Extract the (X, Y) coordinate from the center of the cell holding the provided text.  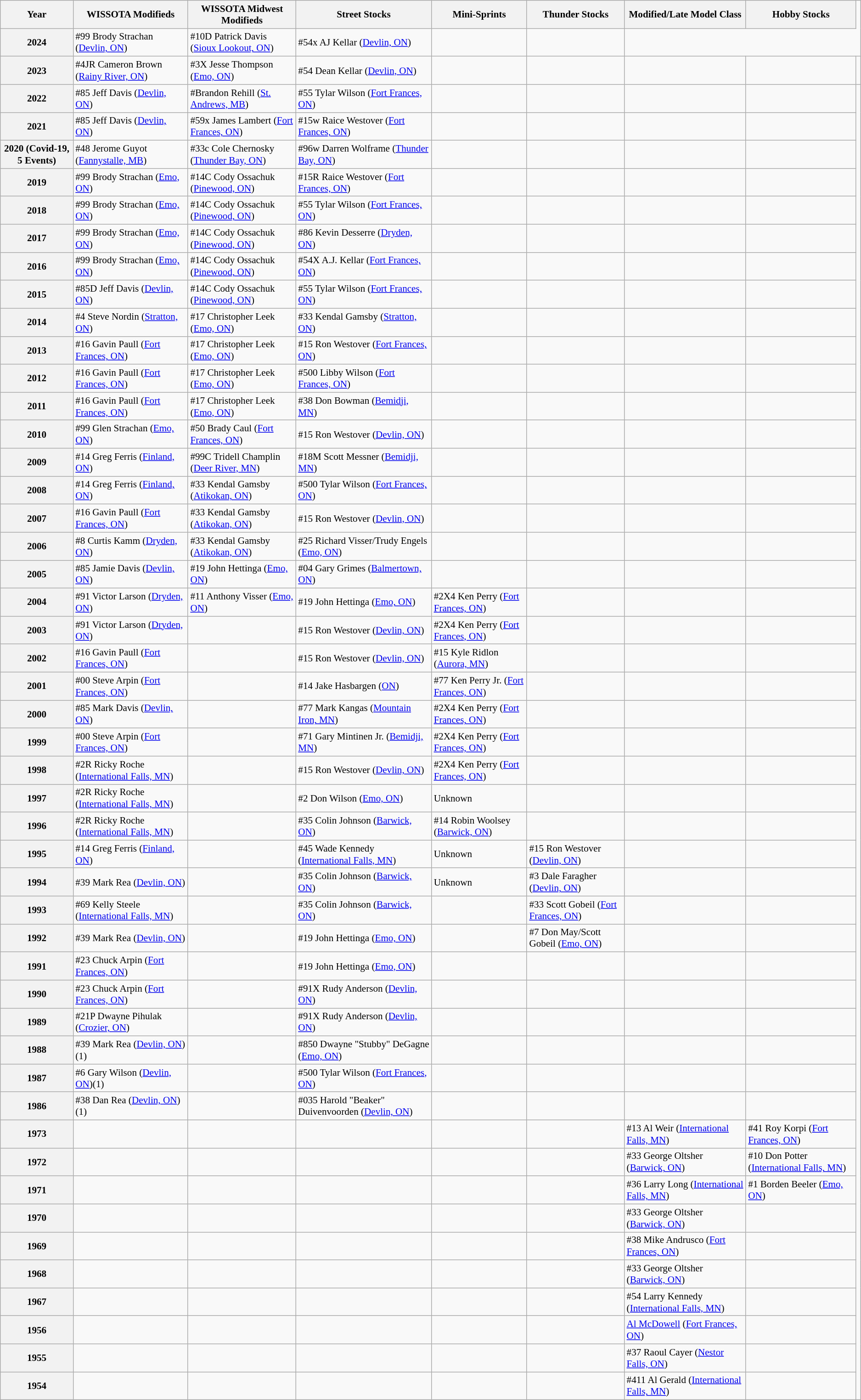
#38 Mike Andrusco (Fort Frances, ON) (685, 1246)
2010 (37, 435)
#36 Larry Long (International Falls, MN) (685, 1190)
#21P Dwayne Pihulak (Crozier, ON) (130, 1022)
2022 (37, 98)
#48 Jerome Guyot (Fannystalle, MB) (130, 154)
1969 (37, 1246)
2006 (37, 547)
1991 (37, 966)
2024 (37, 42)
#54 Larry Kennedy (International Falls, MN) (685, 1302)
#99C Tridell Champlin (Deer River, MN) (242, 462)
#035 Harold "Beaker" Duivenvoorden (Devlin, ON) (364, 1106)
#3X Jesse Thompson (Emo, ON) (242, 71)
1972 (37, 1162)
1954 (37, 1386)
Thunder Stocks (575, 15)
2011 (37, 406)
Al McDowell (Fort Frances, ON) (685, 1330)
#18M Scott Messner (Bemidji, MN) (364, 462)
#86 Kevin Desserre (Dryden, ON) (364, 238)
#77 Mark Kangas (Mountain Iron, MN) (364, 714)
#850 Dwayne "Stubby" DeGagne (Emo, ON) (364, 1050)
#25 Richard Visser/Trudy Engels (Emo, ON) (364, 547)
#4 Steve Nordin (Stratton, ON) (130, 322)
2007 (37, 518)
1986 (37, 1106)
1993 (37, 910)
#69 Kelly Steele (International Falls, MN) (130, 910)
Year (37, 15)
2019 (37, 182)
#37 Raoul Cayer (Nestor Falls, ON) (685, 1358)
#96w Darren Wolframe (Thunder Bay, ON) (364, 154)
2008 (37, 491)
#54X A.J. Kellar (Fort Frances, ON) (364, 266)
1956 (37, 1330)
#77 Ken Perry Jr. (Fort Frances, ON) (479, 686)
2017 (37, 238)
#Brandon Rehill (St. Andrews, MB) (242, 98)
1999 (37, 742)
Street Stocks (364, 15)
2018 (37, 210)
#33c Cole Chernosky (Thunder Bay, ON) (242, 154)
1967 (37, 1302)
1971 (37, 1190)
2001 (37, 686)
#85D Jeff Davis (Devlin, ON) (130, 294)
2013 (37, 350)
#41 Roy Korpi (Fort Frances, ON) (801, 1134)
1955 (37, 1358)
#50 Brady Caul (Fort Frances, ON) (242, 435)
Modified/Late Model Class (685, 15)
#8 Curtis Kamm (Dryden, ON) (130, 547)
1997 (37, 798)
#500 Libby Wilson (Fort Frances, ON) (364, 378)
#71 Gary Mintinen Jr. (Bemidji, MN) (364, 742)
#7 Don May/Scott Gobeil (Emo, ON) (575, 938)
#15R Raice Westover (Fort Frances, ON) (364, 182)
#14 Robin Woolsey (Barwick, ON) (479, 826)
2009 (37, 462)
1989 (37, 1022)
1968 (37, 1274)
#38 Dan Rea (Devlin, ON)(1) (130, 1106)
#85 Mark Davis (Devlin, ON) (130, 714)
#54x AJ Kellar (Devlin, ON) (364, 42)
#85 Jamie Davis (Devlin, ON) (130, 574)
WISSOTA Midwest Modifieds (242, 15)
#54 Dean Kellar (Devlin, ON) (364, 71)
1994 (37, 882)
1970 (37, 1218)
#38 Don Bowman (Bemidji, MN) (364, 406)
2003 (37, 630)
2005 (37, 574)
#11 Anthony Visser (Emo, ON) (242, 603)
#15 Kyle Ridlon (Aurora, MN) (479, 658)
Hobby Stocks (801, 15)
2015 (37, 294)
#3 Dale Faragher (Devlin, ON) (575, 882)
#1 Borden Beeler (Emo, ON) (801, 1190)
#10D Patrick Davis (Sioux Lookout, ON) (242, 42)
#99 Glen Strachan (Emo, ON) (130, 435)
2004 (37, 603)
2016 (37, 266)
2000 (37, 714)
2023 (37, 71)
#33 Kendal Gamsby (Stratton, ON) (364, 322)
#33 Scott Gobeil (Fort Frances, ON) (575, 910)
WISSOTA Modifieds (130, 15)
2014 (37, 322)
#6 Gary Wilson (Devlin, ON)(1) (130, 1078)
2021 (37, 127)
#2 Don Wilson (Emo, ON) (364, 798)
#99 Brody Strachan (Devlin, ON) (130, 42)
1973 (37, 1134)
#45 Wade Kennedy (International Falls, MN) (364, 854)
2002 (37, 658)
2012 (37, 378)
#15w Raice Westover (Fort Frances, ON) (364, 127)
#411 Al Gerald (International Falls, MN) (685, 1386)
1990 (37, 994)
1988 (37, 1050)
Mini-Sprints (479, 15)
#14 Jake Hasbargen (ON) (364, 686)
1987 (37, 1078)
1992 (37, 938)
1995 (37, 854)
1998 (37, 770)
#4JR Cameron Brown (Rainy River, ON) (130, 71)
#10 Don Potter (International Falls, MN) (801, 1162)
#13 Al Weir (International Falls, MN) (685, 1134)
#59x James Lambert (Fort Frances, ON) (242, 127)
#04 Gary Grimes (Balmertown, ON) (364, 574)
#39 Mark Rea (Devlin, ON)(1) (130, 1050)
#15 Ron Westover (Fort Frances, ON) (364, 350)
2020 (Covid-19, 5 Events) (37, 154)
1996 (37, 826)
